Identify which cell holds the provided text, then report its [X, Y] central coordinate. 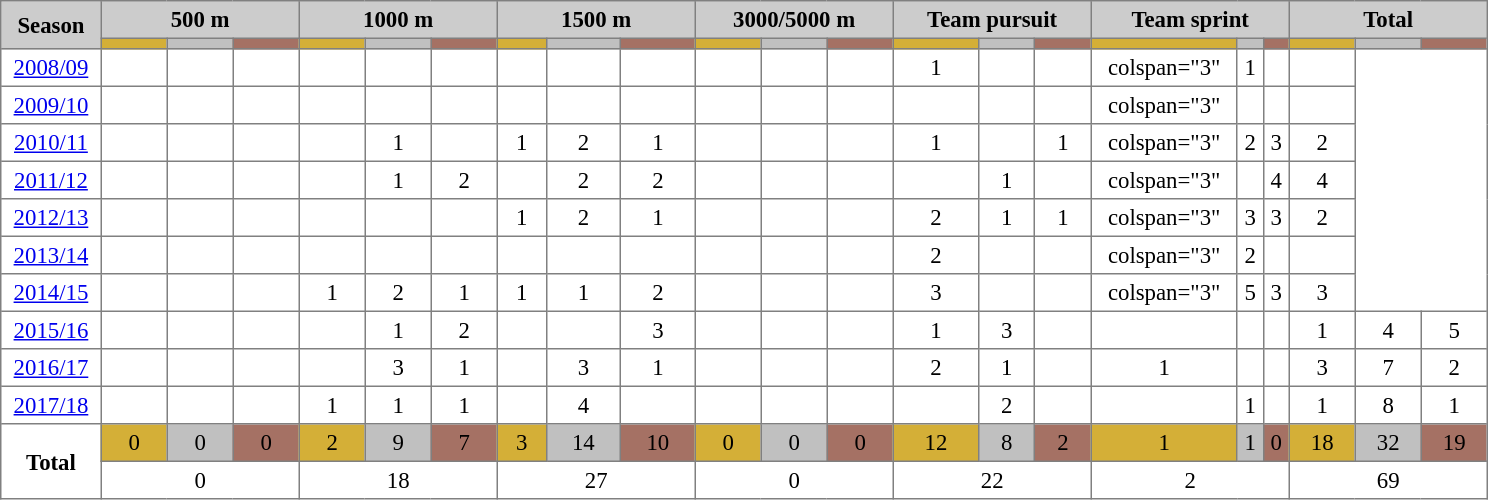
2015/16 [51, 330]
1000 m [398, 20]
32 [1388, 443]
27 [596, 480]
10 [658, 443]
2017/18 [51, 405]
3000/5000 m [794, 20]
2016/17 [51, 368]
22 [992, 480]
19 [1454, 443]
2010/11 [51, 143]
2008/09 [51, 68]
Season [51, 25]
2009/10 [51, 105]
12 [936, 443]
2012/13 [51, 218]
1500 m [596, 20]
Team pursuit [992, 20]
69 [1388, 480]
500 m [200, 20]
2014/15 [51, 293]
Team sprint [1190, 20]
2011/12 [51, 180]
9 [398, 443]
14 [583, 443]
2013/14 [51, 255]
